Search for the cell housing the specified text and yield its (X, Y) center coordinate. 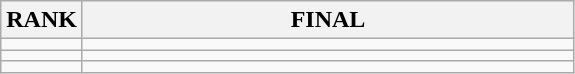
FINAL (328, 20)
RANK (42, 20)
